Identify which cell holds the provided text, then report its [X, Y] central coordinate. 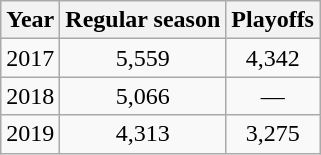
3,275 [273, 134]
2019 [30, 134]
4,342 [273, 58]
5,559 [143, 58]
Playoffs [273, 20]
Regular season [143, 20]
2018 [30, 96]
5,066 [143, 96]
Year [30, 20]
— [273, 96]
2017 [30, 58]
4,313 [143, 134]
